Return the [X, Y] coordinate for the center point of the cell that contains the specified text.  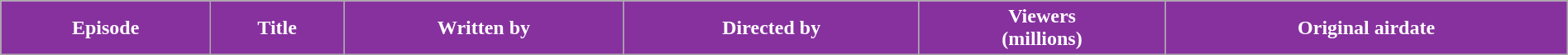
Directed by [771, 28]
Episode [106, 28]
Original airdate [1366, 28]
Viewers(millions) [1042, 28]
Written by [485, 28]
Title [278, 28]
